Return [X, Y] of the center of cell containing provided text 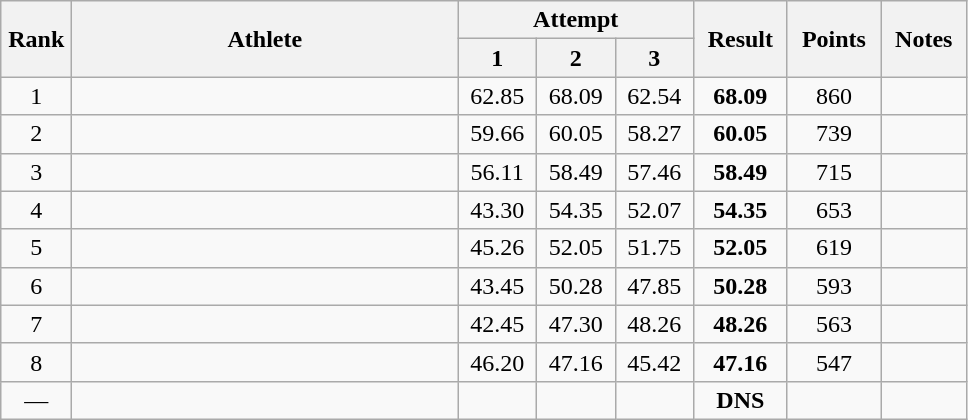
62.54 [654, 96]
45.42 [654, 362]
4 [36, 210]
Rank [36, 39]
547 [834, 362]
8 [36, 362]
52.07 [654, 210]
47.85 [654, 286]
6 [36, 286]
5 [36, 248]
593 [834, 286]
715 [834, 172]
— [36, 400]
Athlete [265, 39]
51.75 [654, 248]
Notes [924, 39]
58.27 [654, 134]
7 [36, 324]
45.26 [498, 248]
Attempt [576, 20]
653 [834, 210]
DNS [741, 400]
739 [834, 134]
619 [834, 248]
57.46 [654, 172]
46.20 [498, 362]
47.30 [576, 324]
563 [834, 324]
43.45 [498, 286]
Points [834, 39]
43.30 [498, 210]
62.85 [498, 96]
59.66 [498, 134]
Result [741, 39]
860 [834, 96]
56.11 [498, 172]
42.45 [498, 324]
